Extract the (x, y) coordinate from the center of the cell holding the provided text.  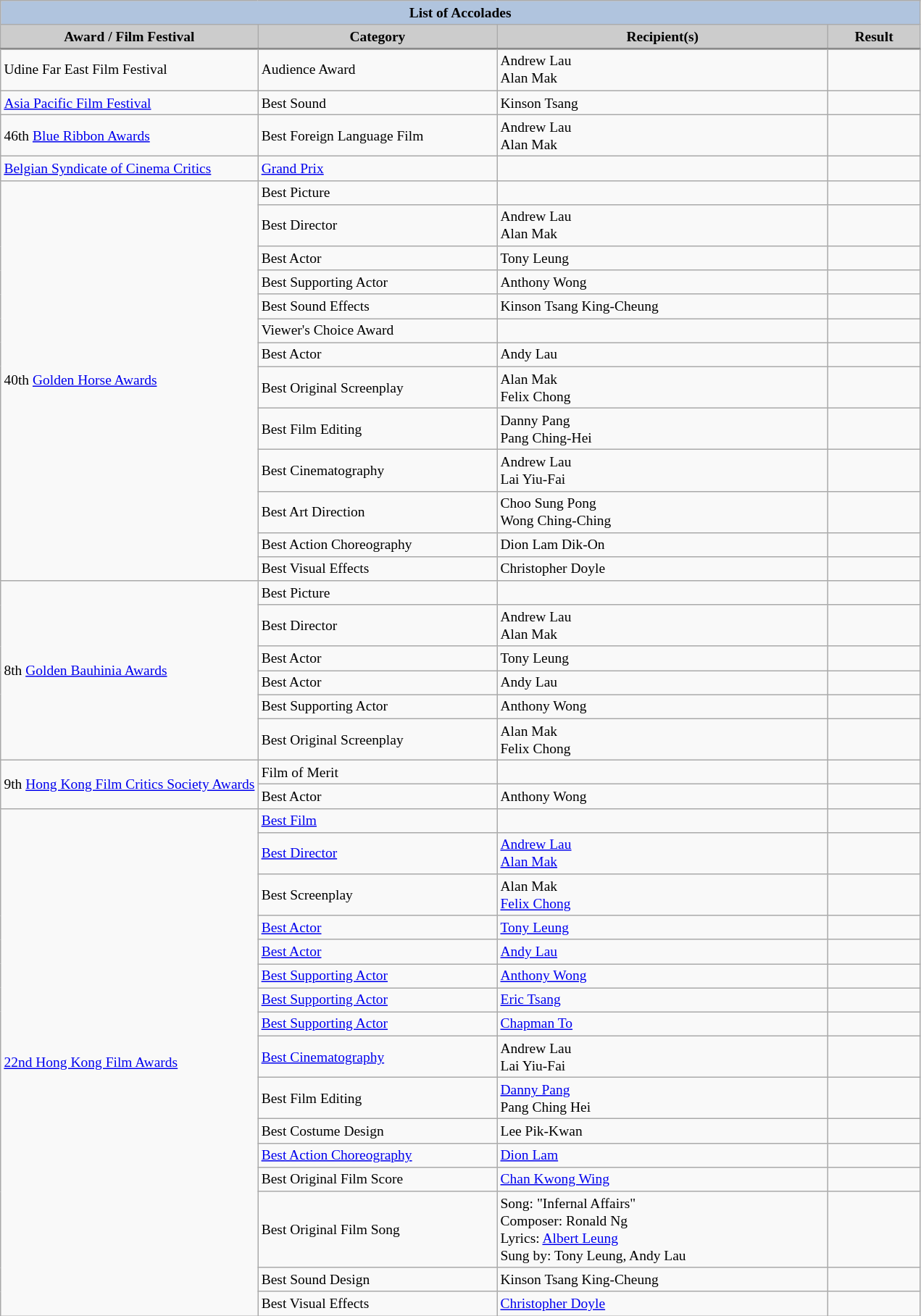
Best Sound Effects (378, 306)
Award / Film Festival (129, 37)
Eric Tsang (662, 999)
Udine Far East Film Festival (129, 70)
Film of Merit (378, 772)
Grand Prix (378, 168)
Best Sound (378, 103)
List of Accolades (461, 13)
Song: "Infernal Affairs"Composer: Ronald Ng Lyrics: Albert LeungSung by: Tony Leung, Andy Lau (662, 1230)
Chan Kwong Wing (662, 1179)
Best Original Film Song (378, 1230)
Danny Pang Pang Ching-Hei (662, 429)
22nd Hong Kong Film Awards (129, 1062)
Best Original Film Score (378, 1179)
40th Golden Horse Awards (129, 381)
Dion Lam Dik-On (662, 545)
Best Screenplay (378, 895)
9th Hong Kong Film Critics Society Awards (129, 785)
Best Film (378, 820)
8th Golden Bauhinia Awards (129, 671)
Viewer's Choice Award (378, 330)
Best Foreign Language Film (378, 136)
Recipient(s) (662, 37)
Belgian Syndicate of Cinema Critics (129, 168)
Asia Pacific Film Festival (129, 103)
Lee Pik-Kwan (662, 1131)
46th Blue Ribbon Awards (129, 136)
Best Sound Design (378, 1279)
Kinson Tsang (662, 103)
Dion Lam (662, 1154)
Best Costume Design (378, 1131)
Choo Sung Pong Wong Ching-Ching (662, 511)
Result (874, 37)
Chapman To (662, 1024)
Audience Award (378, 70)
Best Art Direction (378, 511)
Category (378, 37)
Danny Pang Pang Ching Hei (662, 1098)
